Provide the (x, y) coordinate of the cell's center where the given text is located.  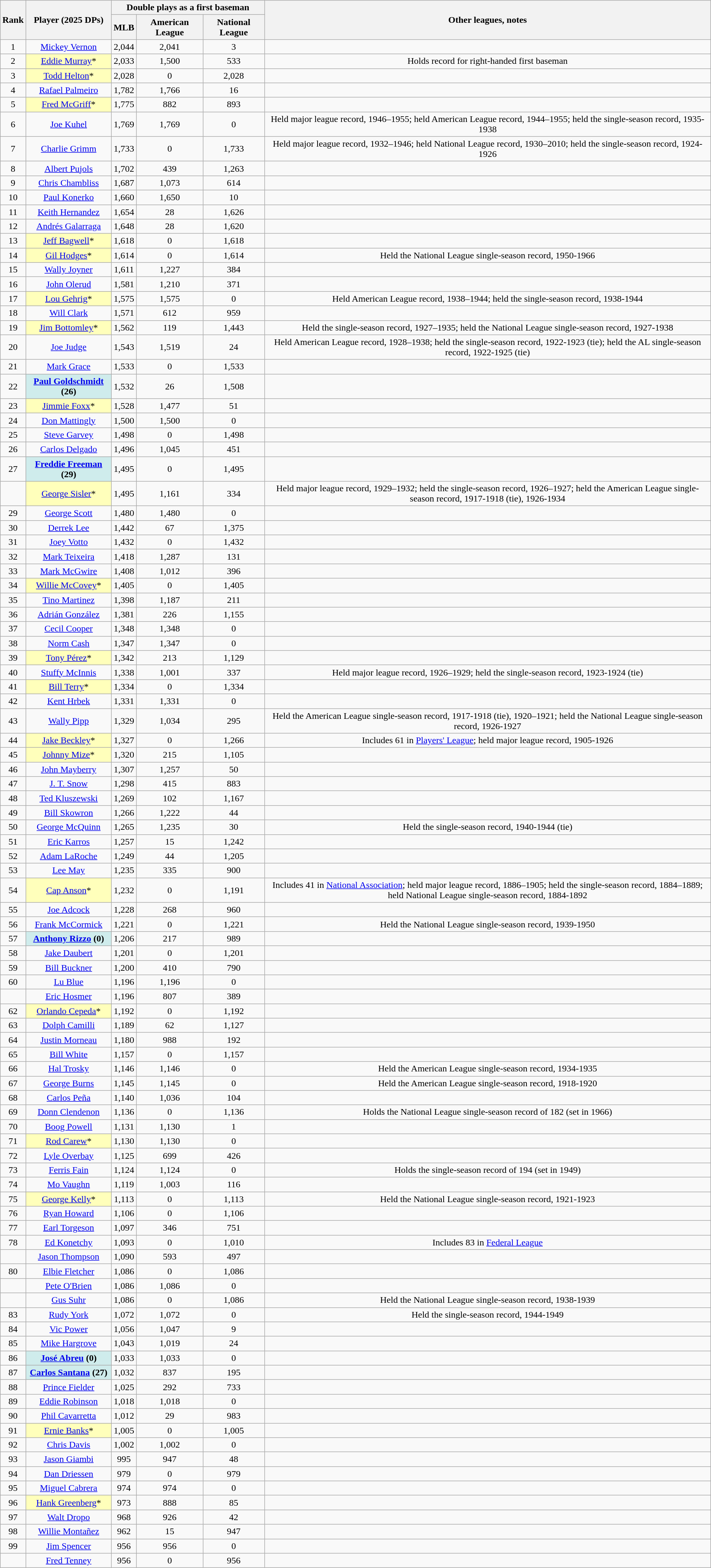
71 (13, 1141)
87 (13, 1372)
1,654 (124, 212)
Paul Goldschmidt (26) (69, 386)
Ted Kluszewski (69, 798)
68 (13, 1098)
837 (169, 1372)
Dolph Camilli (69, 1025)
410 (169, 968)
Eric Karros (69, 842)
1,129 (234, 658)
213 (169, 658)
George Kelly* (69, 1199)
1,125 (124, 1155)
1,043 (124, 1343)
Held the single-season record, 1940-1944 (tie) (488, 827)
900 (234, 870)
1,200 (124, 968)
1,477 (169, 406)
1,025 (124, 1387)
790 (234, 968)
1,320 (124, 755)
23 (13, 406)
35 (13, 600)
Held the American League single-season record, 1917-1918 (tie), 1920–1921; held the National League single-season record, 1926-1927 (488, 720)
1,519 (169, 347)
1,140 (124, 1098)
Bill Skowron (69, 813)
Held the National League single-season record, 1938-1939 (488, 1300)
86 (13, 1358)
13 (13, 241)
Wally Pipp (69, 720)
Keith Hernandez (69, 212)
32 (13, 557)
Miguel Cabrera (69, 1488)
34 (13, 585)
1,161 (169, 494)
959 (234, 313)
20 (13, 347)
1,232 (124, 890)
Includes 61 in Players' League; held major league record, 1905-1926 (488, 740)
389 (234, 997)
Rudy York (69, 1315)
893 (234, 104)
Earl Torgeson (69, 1228)
1,191 (234, 890)
593 (169, 1257)
Todd Helton* (69, 76)
988 (169, 1040)
1,329 (124, 720)
Mark Grace (69, 367)
995 (124, 1459)
Paul Konerko (69, 197)
77 (13, 1228)
1,766 (169, 90)
1,660 (124, 197)
962 (124, 1532)
40 (13, 672)
1,206 (124, 938)
295 (234, 720)
973 (124, 1503)
Willie McCovey* (69, 585)
192 (234, 1040)
George Sisler* (69, 494)
Ed Konetchy (69, 1242)
25 (13, 435)
1,034 (169, 720)
11 (13, 212)
1,167 (234, 798)
8 (13, 168)
612 (169, 313)
Derrek Lee (69, 528)
47 (13, 784)
Adam LaRoche (69, 856)
38 (13, 643)
80 (13, 1271)
Held the National League single-season record, 1921-1923 (488, 1199)
268 (169, 910)
Freddie Freeman (29) (69, 469)
Held the American League single-season record, 1934-1935 (488, 1069)
1,626 (234, 212)
Anthony Rizzo (0) (69, 938)
Cecil Cooper (69, 629)
Norm Cash (69, 643)
Boog Powell (69, 1127)
1,287 (169, 557)
31 (13, 542)
217 (169, 938)
1,442 (124, 528)
6 (13, 124)
1,338 (124, 672)
99 (13, 1546)
1,093 (124, 1242)
94 (13, 1474)
Includes 83 in Federal League (488, 1242)
92 (13, 1445)
1,508 (234, 386)
451 (234, 449)
Johnny Mize* (69, 755)
1,056 (124, 1329)
37 (13, 629)
346 (169, 1228)
Holds record for right-handed first baseman (488, 61)
88 (13, 1387)
36 (13, 614)
Elbie Fletcher (69, 1271)
1,210 (169, 284)
1,189 (124, 1025)
1,097 (124, 1228)
Held major league record, 1926–1929; held the single-season record, 1923-1924 (tie) (488, 672)
53 (13, 870)
1,227 (169, 270)
1,073 (169, 183)
Mike Hargrove (69, 1343)
66 (13, 1069)
1,620 (234, 226)
José Abreu (0) (69, 1358)
968 (124, 1517)
614 (234, 183)
73 (13, 1170)
Jason Thompson (69, 1257)
17 (13, 299)
2 (13, 61)
93 (13, 1459)
1,228 (124, 910)
195 (234, 1372)
Jeff Bagwell* (69, 241)
14 (13, 255)
22 (13, 386)
Albert Pujols (69, 168)
Willie Montañez (69, 1532)
Held American League record, 1928–1938; held the single-season record, 1922-1923 (tie); held the AL single-season record, 1922-1925 (tie) (488, 347)
1,265 (124, 827)
60 (13, 982)
1,408 (124, 571)
Held the single-season record, 1927–1935; held the National League single-season record, 1927-1938 (488, 328)
2,041 (169, 47)
78 (13, 1242)
21 (13, 367)
41 (13, 687)
1,775 (124, 104)
Chris Chambliss (69, 183)
131 (234, 557)
1,105 (234, 755)
Tino Martinez (69, 600)
Hal Trosky (69, 1069)
Bill Buckner (69, 968)
733 (234, 1387)
5 (13, 104)
1,205 (234, 856)
1,127 (234, 1025)
Held American League record, 1938–1944; held the single-season record, 1938-1944 (488, 299)
1,019 (169, 1343)
Joey Votto (69, 542)
1,249 (124, 856)
1,090 (124, 1257)
426 (234, 1155)
Adrián González (69, 614)
1,532 (124, 386)
882 (169, 104)
Mo Vaughn (69, 1184)
1,222 (169, 813)
19 (13, 328)
2,044 (124, 47)
Lee May (69, 870)
Pete O'Brien (69, 1286)
384 (234, 270)
751 (234, 1228)
Held the National League single-season record, 1950-1966 (488, 255)
Rafael Palmeiro (69, 90)
1,543 (124, 347)
65 (13, 1054)
4 (13, 90)
1,398 (124, 600)
National League (234, 27)
Chris Davis (69, 1445)
337 (234, 672)
95 (13, 1488)
1,562 (124, 328)
1,131 (124, 1127)
56 (13, 924)
97 (13, 1517)
989 (234, 938)
Donn Clendenon (69, 1112)
John Mayberry (69, 769)
Stuffy McInnis (69, 672)
497 (234, 1257)
7 (13, 149)
Eddie Robinson (69, 1401)
334 (234, 494)
J. T. Snow (69, 784)
1,687 (124, 183)
415 (169, 784)
Fred McGriff* (69, 104)
Jake Daubert (69, 953)
58 (13, 953)
91 (13, 1430)
Carlos Delgado (69, 449)
926 (169, 1517)
Lou Gehrig* (69, 299)
Rod Carew* (69, 1141)
75 (13, 1199)
Justin Morneau (69, 1040)
1,155 (234, 614)
1,342 (124, 658)
Carlos Peña (69, 1098)
1,782 (124, 90)
69 (13, 1112)
699 (169, 1155)
George Scott (69, 513)
Steve Garvey (69, 435)
Mickey Vernon (69, 47)
Phil Cavarretta (69, 1416)
1,242 (234, 842)
George McQuinn (69, 827)
883 (234, 784)
Bill Terry* (69, 687)
American League (169, 27)
1,375 (234, 528)
102 (169, 798)
Ernie Banks* (69, 1430)
807 (169, 997)
18 (13, 313)
1,496 (124, 449)
72 (13, 1155)
Jim Spencer (69, 1546)
Kent Hrbek (69, 701)
396 (234, 571)
116 (234, 1184)
1,528 (124, 406)
76 (13, 1214)
1,003 (169, 1184)
Gil Hodges* (69, 255)
371 (234, 284)
90 (13, 1416)
1,119 (124, 1184)
1,307 (124, 769)
64 (13, 1040)
Gus Suhr (69, 1300)
1,418 (124, 557)
1,180 (124, 1040)
1,263 (234, 168)
335 (169, 870)
960 (234, 910)
211 (234, 600)
Will Clark (69, 313)
2,033 (124, 61)
1,269 (124, 798)
983 (234, 1416)
Prince Fielder (69, 1387)
1,298 (124, 784)
89 (13, 1401)
MLB (124, 27)
52 (13, 856)
63 (13, 1025)
119 (169, 328)
Eric Hosmer (69, 997)
Lu Blue (69, 982)
57 (13, 938)
96 (13, 1503)
Mark Teixeira (69, 557)
Lyle Overbay (69, 1155)
Bill White (69, 1054)
1,001 (169, 672)
Frank McCormick (69, 924)
55 (13, 910)
292 (169, 1387)
1,047 (169, 1329)
83 (13, 1315)
Rank (13, 20)
12 (13, 226)
215 (169, 755)
Held major league record, 1946–1955; held American League record, 1944–1955; held the single-season record, 1935-1938 (488, 124)
1,571 (124, 313)
Cap Anson* (69, 890)
1,611 (124, 270)
Holds the National League single-season record of 182 (set in 1966) (488, 1112)
70 (13, 1127)
43 (13, 720)
Player (2025 DPs) (69, 20)
39 (13, 658)
104 (234, 1098)
Walt Dropo (69, 1517)
1,327 (124, 740)
George Burns (69, 1083)
84 (13, 1329)
49 (13, 813)
Ryan Howard (69, 1214)
Jason Giambi (69, 1459)
1,032 (124, 1372)
Ferris Fain (69, 1170)
27 (13, 469)
54 (13, 890)
1,648 (124, 226)
Held the National League single-season record, 1939-1950 (488, 924)
Double plays as a first baseman (188, 8)
Jake Beckley* (69, 740)
1,581 (124, 284)
1,381 (124, 614)
226 (169, 614)
1,187 (169, 600)
Holds the single-season record of 194 (set in 1949) (488, 1170)
Held major league record, 1932–1946; held National League record, 1930–2010; held the single-season record, 1924-1926 (488, 149)
Other leagues, notes (488, 20)
Held the American League single-season record, 1918-1920 (488, 1083)
1,702 (124, 168)
Joe Kuhel (69, 124)
Wally Joyner (69, 270)
59 (13, 968)
98 (13, 1532)
439 (169, 168)
Don Mattingly (69, 420)
33 (13, 571)
Orlando Cepeda* (69, 1011)
John Olerud (69, 284)
533 (234, 61)
45 (13, 755)
1,036 (169, 1098)
1,010 (234, 1242)
46 (13, 769)
Jim Bottomley* (69, 328)
Jimmie Foxx* (69, 406)
1,650 (169, 197)
Held the single-season record, 1944-1949 (488, 1315)
Hank Greenberg* (69, 1503)
Vic Power (69, 1329)
Dan Driessen (69, 1474)
1,443 (234, 328)
74 (13, 1184)
Andrés Galarraga (69, 226)
Eddie Murray* (69, 61)
Fred Tenney (69, 1560)
Charlie Grimm (69, 149)
Mark McGwire (69, 571)
Joe Judge (69, 347)
Tony Pérez* (69, 658)
1,045 (169, 449)
Joe Adcock (69, 910)
Carlos Santana (27) (69, 1372)
888 (169, 1503)
